Capture the cell that displays the provided text and extract its (X, Y) central coordinate. 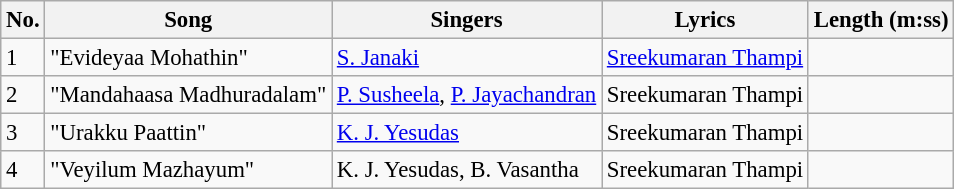
4 (23, 170)
"Urakku Paattin" (188, 133)
Singers (467, 20)
1 (23, 58)
2 (23, 95)
P. Susheela, P. Jayachandran (467, 95)
"Evideyaa Mohathin" (188, 58)
Lyrics (706, 20)
3 (23, 133)
No. (23, 20)
K. J. Yesudas, B. Vasantha (467, 170)
S. Janaki (467, 58)
K. J. Yesudas (467, 133)
"Veyilum Mazhayum" (188, 170)
Song (188, 20)
Length (m:ss) (880, 20)
"Mandahaasa Madhuradalam" (188, 95)
